Detect which cell encompasses the target text, then output its (X, Y) center coordinate. 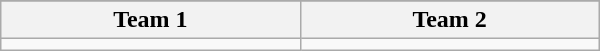
Team 2 (450, 20)
Team 1 (150, 20)
